Return (x, y) of the center of cell containing provided text 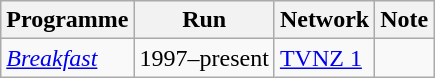
Run (204, 20)
1997–present (204, 58)
Programme (68, 20)
Note (404, 20)
Breakfast (68, 58)
TVNZ 1 (324, 58)
Network (324, 20)
